Search for the cell housing the specified text and yield its [x, y] center coordinate. 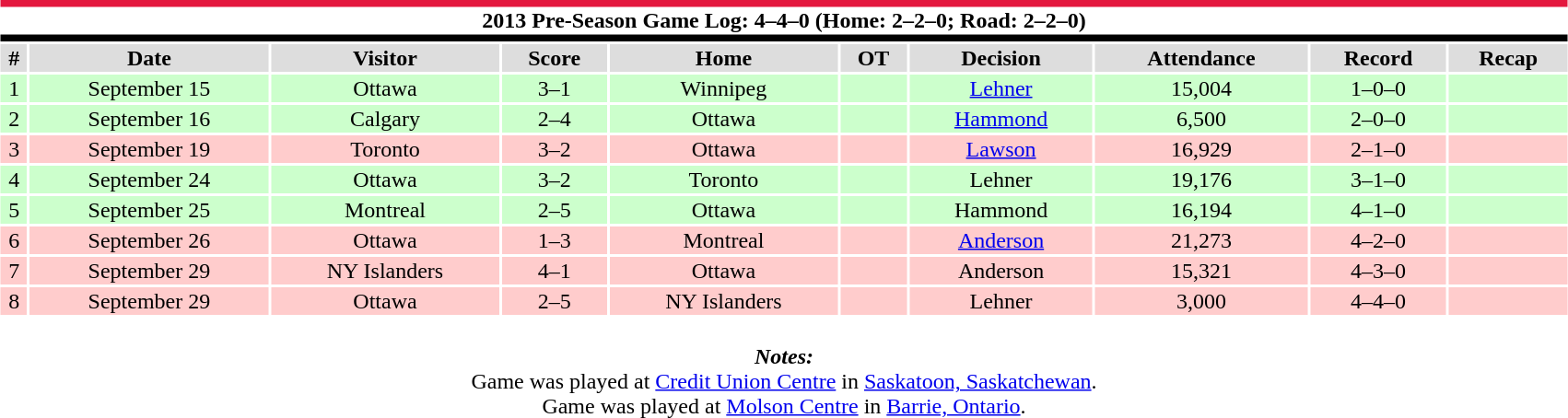
4–1 [555, 271]
Decision [1000, 58]
16,194 [1201, 210]
September 24 [149, 180]
Winnipeg [724, 88]
Lawson [1000, 149]
September 15 [149, 88]
7 [15, 271]
4–3–0 [1378, 271]
Date [149, 58]
2 [15, 119]
September 16 [149, 119]
Attendance [1201, 58]
Home [724, 58]
16,929 [1201, 149]
4–4–0 [1378, 301]
3–1–0 [1378, 180]
2–1–0 [1378, 149]
2–0–0 [1378, 119]
4–1–0 [1378, 210]
Record [1378, 58]
6 [15, 240]
September 25 [149, 210]
8 [15, 301]
5 [15, 210]
September 26 [149, 240]
6,500 [1201, 119]
2013 Pre-Season Game Log: 4–4–0 (Home: 2–2–0; Road: 2–2–0) [784, 20]
OT [873, 58]
3–1 [555, 88]
1–0–0 [1378, 88]
15,004 [1201, 88]
15,321 [1201, 271]
Recap [1508, 58]
4 [15, 180]
Score [555, 58]
2–4 [555, 119]
21,273 [1201, 240]
# [15, 58]
1 [15, 88]
Visitor [385, 58]
19,176 [1201, 180]
September 19 [149, 149]
Calgary [385, 119]
4–2–0 [1378, 240]
1–3 [555, 240]
3 [15, 149]
3,000 [1201, 301]
